Provide the [X, Y] coordinate of the cell's center where the given text is located.  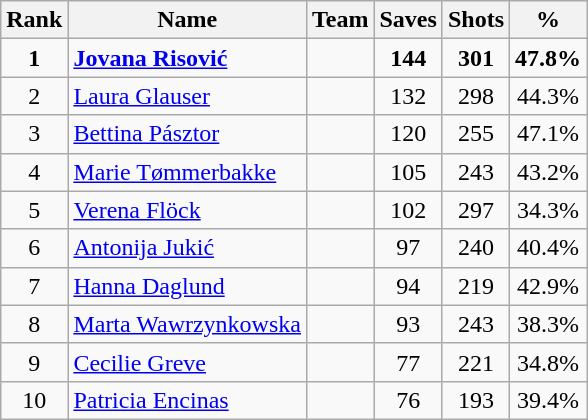
5 [34, 210]
6 [34, 248]
298 [476, 96]
94 [408, 286]
Marie Tømmerbakke [188, 172]
Verena Flöck [188, 210]
38.3% [548, 324]
255 [476, 134]
76 [408, 400]
40.4% [548, 248]
221 [476, 362]
Antonija Jukić [188, 248]
42.9% [548, 286]
219 [476, 286]
Hanna Daglund [188, 286]
9 [34, 362]
34.8% [548, 362]
193 [476, 400]
102 [408, 210]
Laura Glauser [188, 96]
Patricia Encinas [188, 400]
39.4% [548, 400]
Name [188, 20]
240 [476, 248]
93 [408, 324]
47.1% [548, 134]
44.3% [548, 96]
43.2% [548, 172]
Bettina Pásztor [188, 134]
132 [408, 96]
10 [34, 400]
Cecilie Greve [188, 362]
2 [34, 96]
120 [408, 134]
77 [408, 362]
Shots [476, 20]
144 [408, 58]
Saves [408, 20]
Marta Wawrzynkowska [188, 324]
7 [34, 286]
301 [476, 58]
105 [408, 172]
1 [34, 58]
97 [408, 248]
4 [34, 172]
47.8% [548, 58]
3 [34, 134]
Rank [34, 20]
34.3% [548, 210]
% [548, 20]
8 [34, 324]
Jovana Risović [188, 58]
297 [476, 210]
Team [340, 20]
